Locate the cell with the specified text and output its (X, Y) center coordinate. 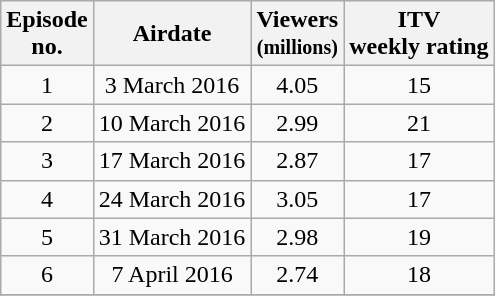
21 (419, 123)
3 (47, 161)
10 March 2016 (172, 123)
4.05 (298, 85)
18 (419, 275)
7 April 2016 (172, 275)
2.98 (298, 237)
6 (47, 275)
Episodeno. (47, 34)
19 (419, 237)
31 March 2016 (172, 237)
ITVweekly rating (419, 34)
4 (47, 199)
15 (419, 85)
24 March 2016 (172, 199)
Viewers(millions) (298, 34)
Airdate (172, 34)
2.99 (298, 123)
2.87 (298, 161)
1 (47, 85)
3.05 (298, 199)
2 (47, 123)
3 March 2016 (172, 85)
5 (47, 237)
2.74 (298, 275)
17 March 2016 (172, 161)
